Pinpoint the cell where the given text exists, returning its [x, y] midpoint coordinate. 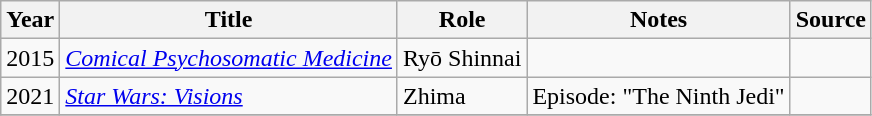
Role [462, 20]
Notes [658, 20]
Comical Psychosomatic Medicine [229, 58]
Year [30, 20]
Title [229, 20]
Star Wars: Visions [229, 96]
2021 [30, 96]
Zhima [462, 96]
Ryō Shinnai [462, 58]
Source [830, 20]
Episode: "The Ninth Jedi" [658, 96]
2015 [30, 58]
